Return [X, Y] of the center of cell containing provided text 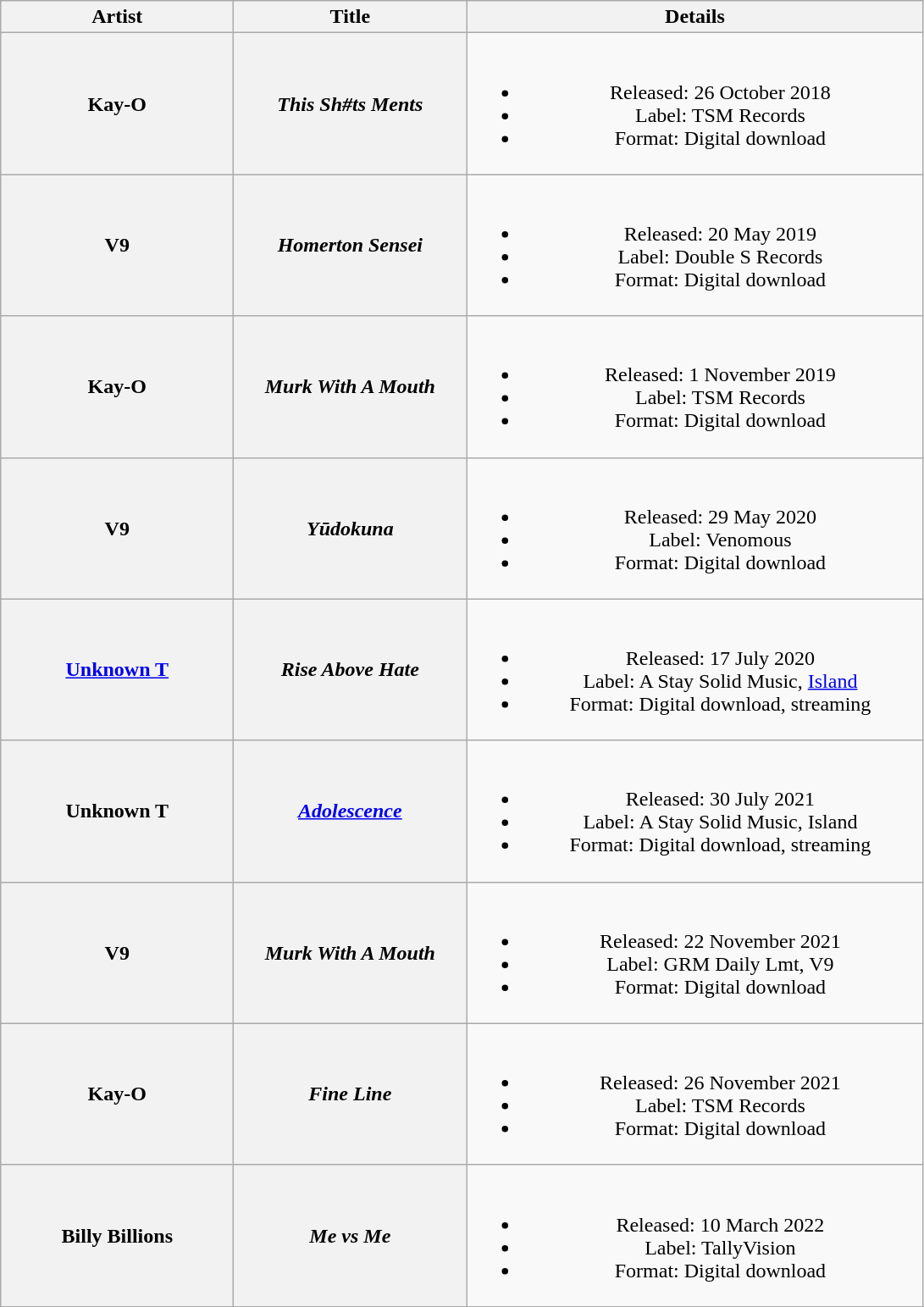
Released: 26 November 2021Label: TSM RecordsFormat: Digital download [694, 1094]
This Sh#ts Ments [351, 103]
Released: 1 November 2019Label: TSM RecordsFormat: Digital download [694, 386]
Released: 10 March 2022Label: TallyVisionFormat: Digital download [694, 1235]
Released: 17 July 2020Label: A Stay Solid Music, IslandFormat: Digital download, streaming [694, 669]
Released: 22 November 2021Label: GRM Daily Lmt, V9Format: Digital download [694, 952]
Yūdokuna [351, 529]
Released: 20 May 2019Label: Double S RecordsFormat: Digital download [694, 246]
Adolescence [351, 811]
Billy Billions [117, 1235]
Title [351, 17]
Released: 30 July 2021Label: A Stay Solid Music, IslandFormat: Digital download, streaming [694, 811]
Me vs Me [351, 1235]
Details [694, 17]
Released: 29 May 2020Label: VenomousFormat: Digital download [694, 529]
Homerton Sensei [351, 246]
Released: 26 October 2018Label: TSM RecordsFormat: Digital download [694, 103]
Fine Line [351, 1094]
Rise Above Hate [351, 669]
Artist [117, 17]
